Detect which cell encompasses the target text, then output its (x, y) center coordinate. 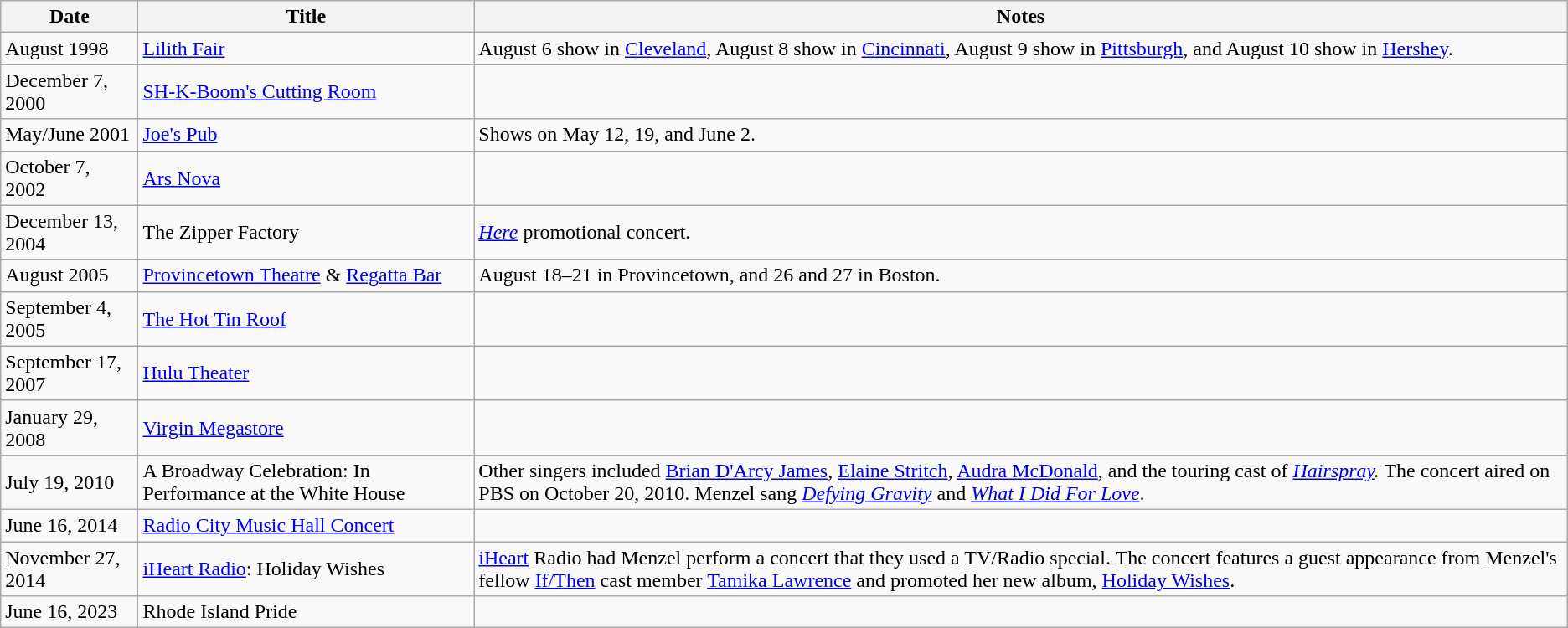
iHeart Radio: Holiday Wishes (307, 568)
September 17, 2007 (70, 373)
A Broadway Celebration: In Performance at the White House (307, 482)
Ars Nova (307, 178)
Joe's Pub (307, 135)
January 29, 2008 (70, 427)
Virgin Megastore (307, 427)
June 16, 2014 (70, 525)
The Hot Tin Roof (307, 318)
August 2005 (70, 275)
Title (307, 17)
Shows on May 12, 19, and June 2. (1020, 135)
Rhode Island Pride (307, 612)
August 1998 (70, 49)
Date (70, 17)
October 7, 2002 (70, 178)
November 27, 2014 (70, 568)
SH-K-Boom's Cutting Room (307, 92)
December 7, 2000 (70, 92)
August 6 show in Cleveland, August 8 show in Cincinnati, August 9 show in Pittsburgh, and August 10 show in Hershey. (1020, 49)
Notes (1020, 17)
August 18–21 in Provincetown, and 26 and 27 in Boston. (1020, 275)
Here promotional concert. (1020, 233)
May/June 2001 (70, 135)
July 19, 2010 (70, 482)
Provincetown Theatre & Regatta Bar (307, 275)
Lilith Fair (307, 49)
September 4, 2005 (70, 318)
June 16, 2023 (70, 612)
Radio City Music Hall Concert (307, 525)
December 13, 2004 (70, 233)
The Zipper Factory (307, 233)
Hulu Theater (307, 373)
